Provide the [x, y] coordinate of the cell's center where the given text is located.  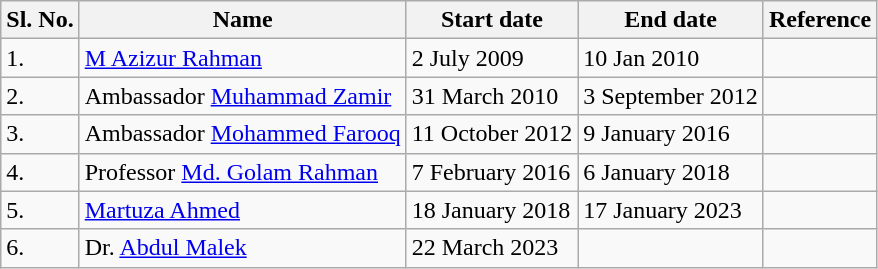
Name [242, 20]
10 Jan 2010 [671, 58]
Reference [820, 20]
6. [40, 248]
4. [40, 172]
9 January 2016 [671, 134]
6 January 2018 [671, 172]
M Azizur Rahman [242, 58]
Martuza Ahmed [242, 210]
5. [40, 210]
31 March 2010 [492, 96]
1. [40, 58]
2. [40, 96]
Dr. Abdul Malek [242, 248]
18 January 2018 [492, 210]
Professor Md. Golam Rahman [242, 172]
11 October 2012 [492, 134]
Sl. No. [40, 20]
3. [40, 134]
Ambassador Muhammad Zamir [242, 96]
Start date [492, 20]
17 January 2023 [671, 210]
3 September 2012 [671, 96]
2 July 2009 [492, 58]
End date [671, 20]
Ambassador Mohammed Farooq [242, 134]
22 March 2023 [492, 248]
7 February 2016 [492, 172]
